Determine the [X, Y] coordinate at the center of the cell enclosing the given text.  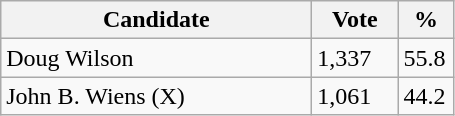
% [426, 20]
55.8 [426, 58]
Vote [355, 20]
1,337 [355, 58]
John B. Wiens (X) [156, 96]
44.2 [426, 96]
1,061 [355, 96]
Doug Wilson [156, 58]
Candidate [156, 20]
